Return the (X, Y) coordinate for the center point of the cell that contains the specified text.  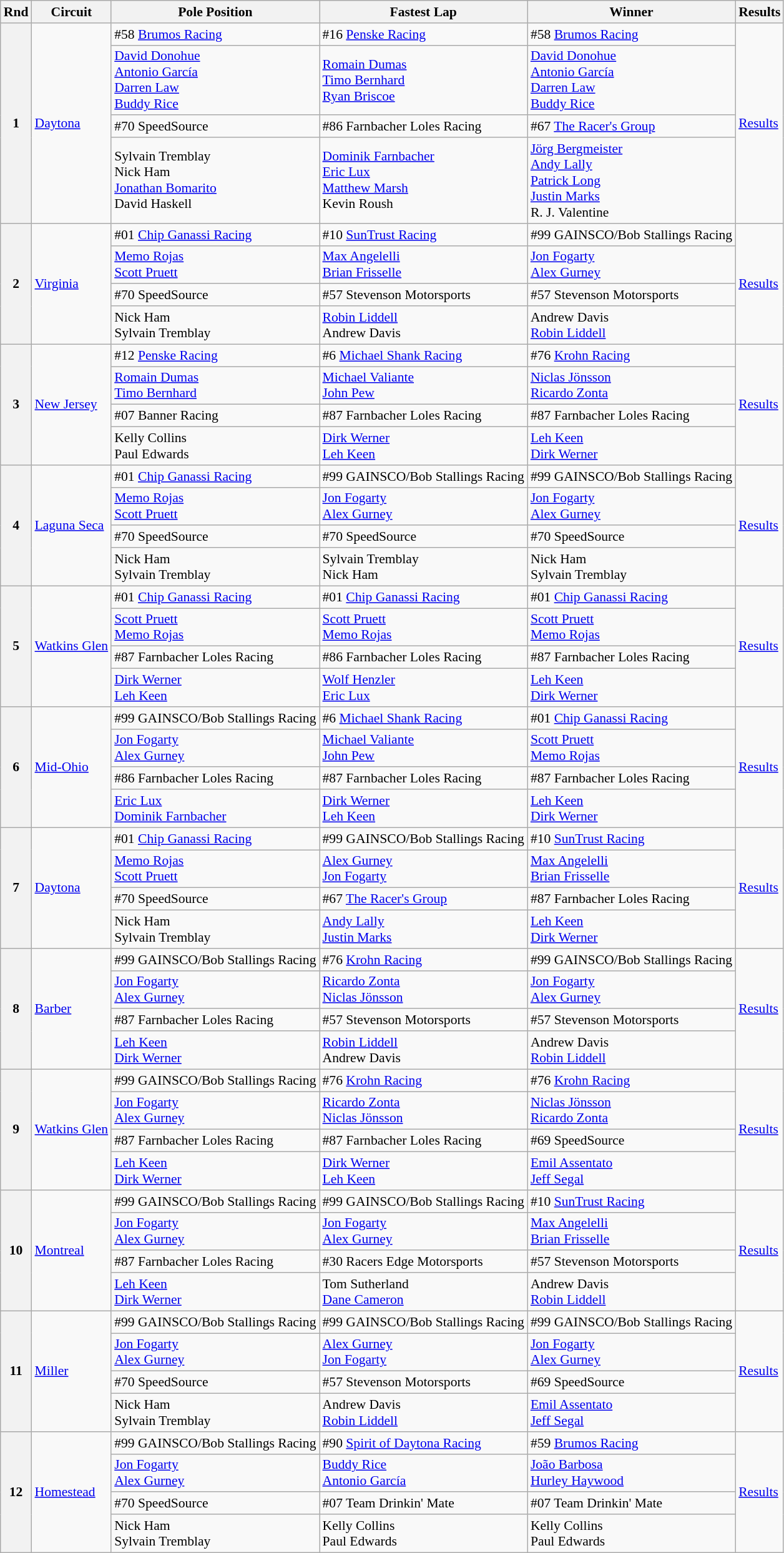
Homestead (71, 1492)
Circuit (71, 12)
Laguna Seca (71, 526)
9 (16, 1130)
7 (16, 888)
2 (16, 284)
10 (16, 1251)
8 (16, 1009)
4 (16, 526)
11 (16, 1371)
Pole Position (215, 12)
#07 Banner Racing (215, 416)
#30 Racers Edge Motorsports (423, 1262)
Montreal (71, 1251)
3 (16, 405)
5 (16, 646)
#16 Penske Racing (423, 34)
#12 Penske Racing (215, 355)
Romain Dumas Timo Bernhard (215, 386)
Romain Dumas Timo Bernhard Ryan Briscoe (423, 80)
Eric Lux Dominik Farnbacher (215, 808)
6 (16, 767)
1 (16, 124)
12 (16, 1492)
Fastest Lap (423, 12)
Mid-Ohio (71, 767)
Tom Sutherland Dane Cameron (423, 1291)
Jörg Bergmeister Andy Lally Patrick Long Justin Marks R. J. Valentine (632, 180)
Dominik Farnbacher Eric Lux Matthew Marsh Kevin Roush (423, 180)
Wolf Henzler Eric Lux (423, 688)
Sylvain Tremblay Nick Ham (423, 567)
Rnd (16, 12)
Sylvain Tremblay Nick Ham Jonathan Bomarito David Haskell (215, 180)
#90 Spirit of Daytona Racing (423, 1443)
Buddy Rice Antonio García (423, 1472)
João Barbosa Hurley Haywood (632, 1472)
Barber (71, 1009)
Virginia (71, 284)
Winner (632, 12)
New Jersey (71, 405)
Miller (71, 1371)
Andy Lally Justin Marks (423, 929)
#59 Brumos Racing (632, 1443)
